Scan for the cell matching the given text and deliver its [x, y] coordinate at center. 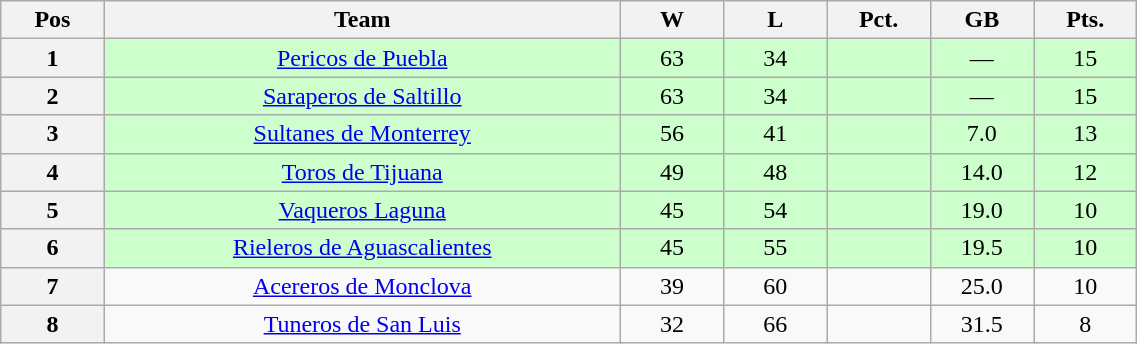
Pct. [878, 20]
19.0 [982, 210]
Tuneros de San Luis [362, 324]
41 [776, 134]
3 [52, 134]
Toros de Tijuana [362, 172]
4 [52, 172]
Pts. [1086, 20]
Vaqueros Laguna [362, 210]
Saraperos de Saltillo [362, 96]
1 [52, 58]
Acereros de Monclova [362, 286]
Team [362, 20]
39 [672, 286]
6 [52, 248]
Pericos de Puebla [362, 58]
56 [672, 134]
7.0 [982, 134]
GB [982, 20]
W [672, 20]
Rieleros de Aguascalientes [362, 248]
55 [776, 248]
48 [776, 172]
32 [672, 324]
14.0 [982, 172]
Sultanes de Monterrey [362, 134]
7 [52, 286]
66 [776, 324]
2 [52, 96]
Pos [52, 20]
25.0 [982, 286]
19.5 [982, 248]
13 [1086, 134]
60 [776, 286]
5 [52, 210]
12 [1086, 172]
54 [776, 210]
L [776, 20]
49 [672, 172]
31.5 [982, 324]
